Extract the [x, y] coordinate from the center of the cell holding the provided text.  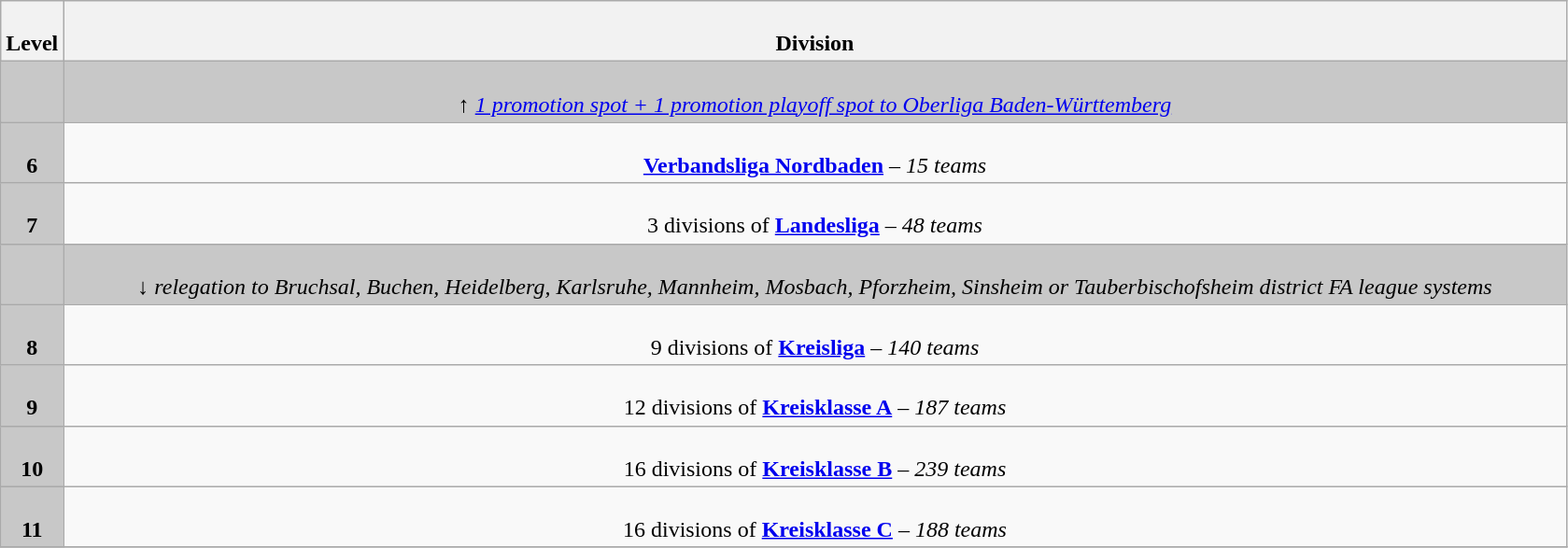
11 [32, 517]
Division [814, 32]
9 [32, 396]
3 divisions of Landesliga – 48 teams [814, 213]
6 [32, 153]
7 [32, 213]
Level [32, 32]
12 divisions of Kreisklasse A – 187 teams [814, 396]
16 divisions of Kreisklasse B – 239 teams [814, 456]
Verbandsliga Nordbaden – 15 teams [814, 153]
8 [32, 334]
16 divisions of Kreisklasse C – 188 teams [814, 517]
↑ 1 promotion spot + 1 promotion playoff spot to Oberliga Baden-Württemberg [814, 91]
↓ relegation to Bruchsal, Buchen, Heidelberg, Karlsruhe, Mannheim, Mosbach, Pforzheim, Sinsheim or Tauberbischofsheim district FA league systems [814, 274]
10 [32, 456]
9 divisions of Kreisliga – 140 teams [814, 334]
